Capture the cell that displays the provided text and extract its [X, Y] central coordinate. 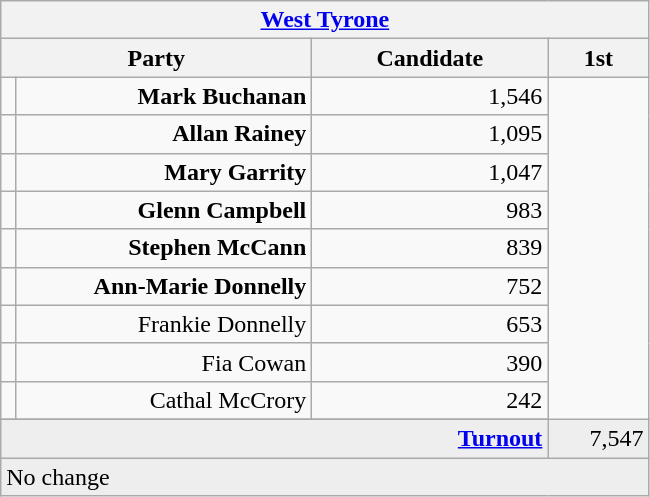
839 [430, 248]
390 [430, 362]
983 [430, 210]
Glenn Campbell [163, 210]
Fia Cowan [163, 362]
Allan Rainey [163, 134]
Turnout [274, 438]
1,047 [430, 172]
Frankie Donnelly [163, 324]
242 [430, 400]
1,095 [430, 134]
West Tyrone [325, 20]
752 [430, 286]
Cathal McCrory [163, 400]
7,547 [598, 438]
653 [430, 324]
Ann-Marie Donnelly [163, 286]
Candidate [430, 58]
Mark Buchanan [163, 96]
Stephen McCann [163, 248]
1,546 [430, 96]
1st [598, 58]
Mary Garrity [163, 172]
No change [325, 477]
Party [156, 58]
